For the text-containing cell, return its midpoint in (X, Y) coordinate format. 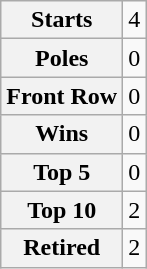
Retired (62, 248)
4 (134, 20)
Top 5 (62, 172)
Starts (62, 20)
Poles (62, 58)
Top 10 (62, 210)
Wins (62, 134)
Front Row (62, 96)
